Detect which cell encompasses the target text, then output its (X, Y) center coordinate. 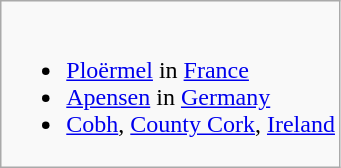
Ploërmel in France Apensen in Germany Cobh, County Cork, Ireland (171, 84)
